Provide the [x, y] coordinate of the cell's center where the given text is located.  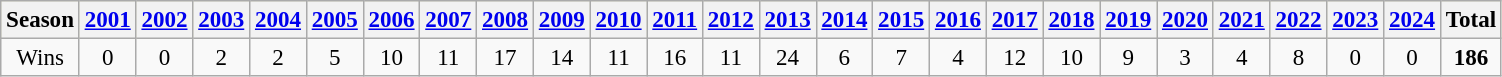
2002 [164, 20]
2012 [730, 20]
2007 [448, 20]
2018 [1072, 20]
17 [506, 58]
8 [1298, 58]
16 [675, 58]
2005 [334, 20]
5 [334, 58]
2020 [1186, 20]
2022 [1298, 20]
2010 [618, 20]
2004 [278, 20]
Total [1470, 20]
9 [1128, 58]
2009 [562, 20]
2008 [506, 20]
2013 [788, 20]
186 [1470, 58]
2023 [1356, 20]
24 [788, 58]
Season [40, 20]
2003 [222, 20]
6 [844, 58]
2017 [1014, 20]
2021 [1242, 20]
2019 [1128, 20]
2001 [108, 20]
Wins [40, 58]
3 [1186, 58]
2011 [675, 20]
12 [1014, 58]
2024 [1412, 20]
7 [902, 58]
2015 [902, 20]
2014 [844, 20]
2016 [958, 20]
14 [562, 58]
2006 [392, 20]
